From the cell containing the given text, extract its center point as [X, Y] coordinate. 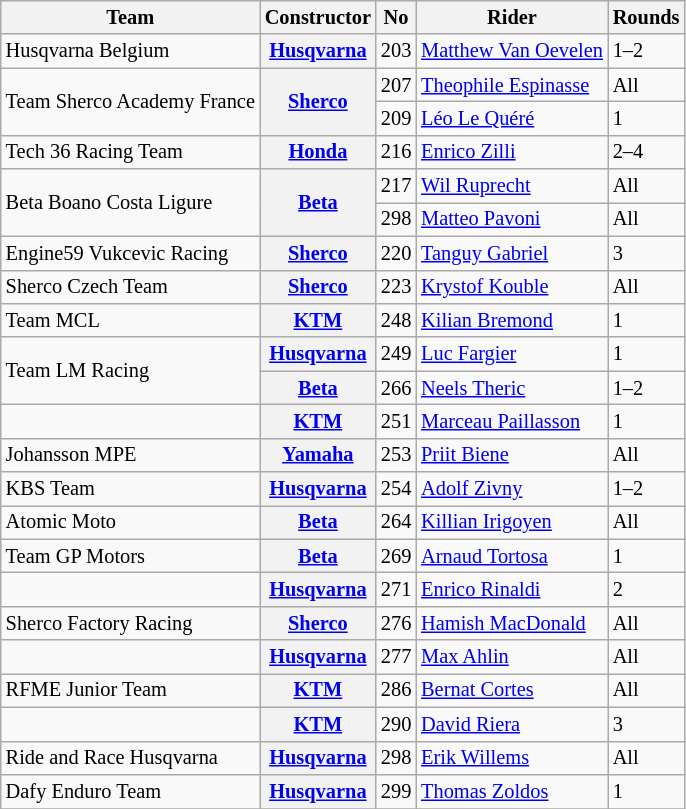
David Riera [512, 724]
Enrico Zilli [512, 152]
290 [396, 724]
269 [396, 556]
248 [396, 320]
Adolf Zivny [512, 489]
Erik Willems [512, 758]
Bernat Cortes [512, 690]
Arnaud Tortosa [512, 556]
Léo Le Quéré [512, 118]
Enrico Rinaldi [512, 589]
Yamaha [318, 455]
Team Sherco Academy France [130, 102]
Max Ahlin [512, 657]
Priit Biene [512, 455]
Johansson MPE [130, 455]
Krystof Kouble [512, 287]
RFME Junior Team [130, 690]
Beta Boano Costa Ligure [130, 202]
Team [130, 17]
No [396, 17]
253 [396, 455]
Team MCL [130, 320]
Honda [318, 152]
Team GP Motors [130, 556]
251 [396, 421]
Constructor [318, 17]
Luc Fargier [512, 354]
Matteo Pavoni [512, 219]
Matthew Van Oevelen [512, 51]
2–4 [646, 152]
Atomic Moto [130, 522]
203 [396, 51]
Rider [512, 17]
299 [396, 791]
Sherco Czech Team [130, 287]
276 [396, 623]
264 [396, 522]
Theophile Espinasse [512, 85]
271 [396, 589]
223 [396, 287]
Dafy Enduro Team [130, 791]
249 [396, 354]
Kilian Bremond [512, 320]
254 [396, 489]
Husqvarna Belgium [130, 51]
Hamish MacDonald [512, 623]
Wil Ruprecht [512, 186]
Neels Theric [512, 388]
Rounds [646, 17]
Tanguy Gabriel [512, 253]
266 [396, 388]
Marceau Paillasson [512, 421]
Killian Irigoyen [512, 522]
217 [396, 186]
220 [396, 253]
Team LM Racing [130, 370]
Tech 36 Racing Team [130, 152]
Engine59 Vukcevic Racing [130, 253]
286 [396, 690]
216 [396, 152]
2 [646, 589]
Ride and Race Husqvarna [130, 758]
KBS Team [130, 489]
209 [396, 118]
Thomas Zoldos [512, 791]
277 [396, 657]
207 [396, 85]
Sherco Factory Racing [130, 623]
